From the cell containing the given text, extract its center point as (x, y) coordinate. 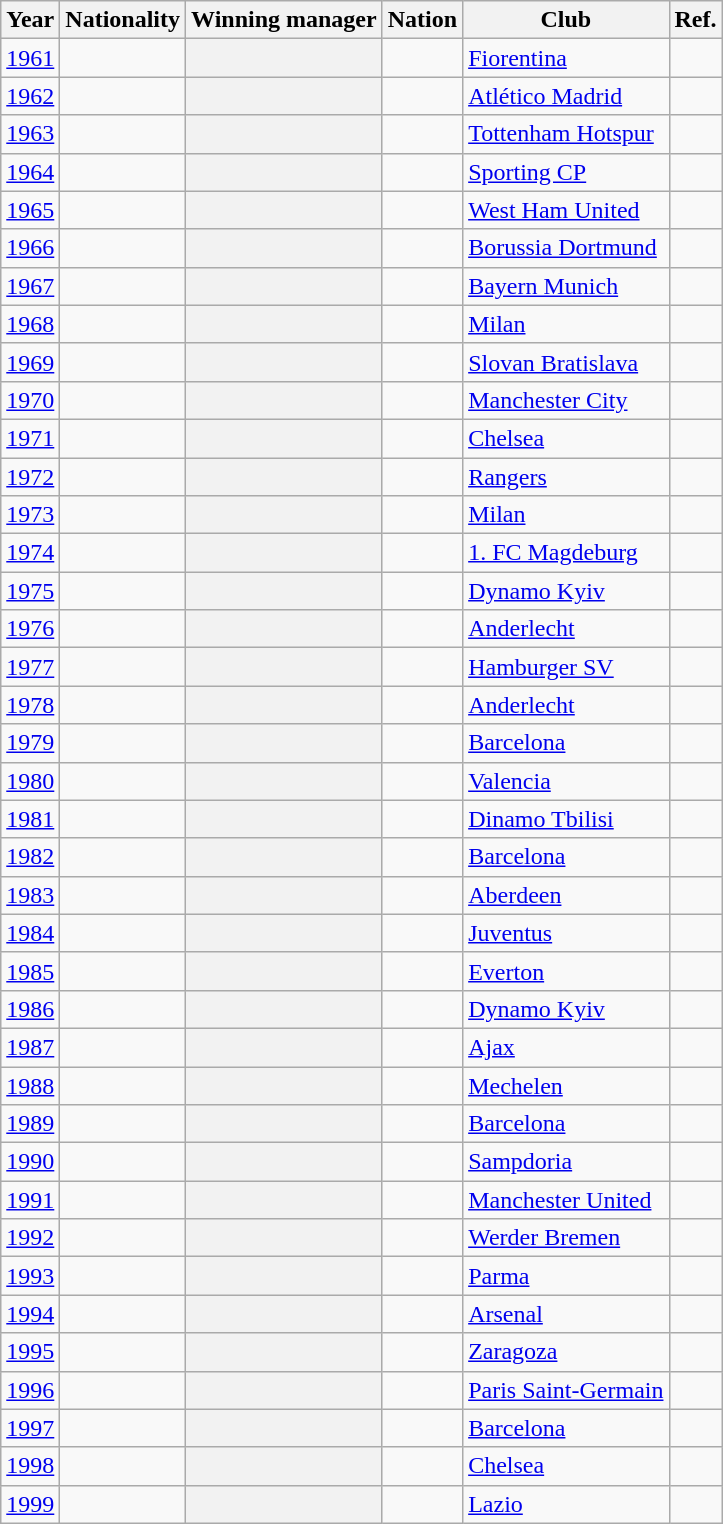
Parma (566, 1276)
1999 (30, 1504)
Dinamo Tbilisi (566, 819)
1997 (30, 1428)
1961 (30, 58)
Paris Saint-Germain (566, 1390)
1985 (30, 971)
1967 (30, 286)
1979 (30, 743)
Sampdoria (566, 1162)
1994 (30, 1314)
Hamburger SV (566, 667)
Manchester City (566, 400)
Mechelen (566, 1085)
1966 (30, 248)
1982 (30, 857)
Winning manager (284, 20)
1976 (30, 629)
Everton (566, 971)
1975 (30, 591)
Atlético Madrid (566, 96)
1981 (30, 819)
1980 (30, 781)
1988 (30, 1085)
1983 (30, 895)
1989 (30, 1124)
Borussia Dortmund (566, 248)
1992 (30, 1238)
Werder Bremen (566, 1238)
1974 (30, 553)
Rangers (566, 477)
1965 (30, 210)
Aberdeen (566, 895)
1970 (30, 400)
Club (566, 20)
Zaragoza (566, 1352)
West Ham United (566, 210)
1962 (30, 96)
Slovan Bratislava (566, 362)
Juventus (566, 933)
1986 (30, 1009)
Manchester United (566, 1200)
1964 (30, 172)
Valencia (566, 781)
Ajax (566, 1047)
1968 (30, 324)
Lazio (566, 1504)
1993 (30, 1276)
1987 (30, 1047)
1969 (30, 362)
1977 (30, 667)
1973 (30, 515)
1996 (30, 1390)
Nation (422, 20)
Nationality (123, 20)
Fiorentina (566, 58)
Tottenham Hotspur (566, 134)
Year (30, 20)
1991 (30, 1200)
1995 (30, 1352)
1990 (30, 1162)
Sporting CP (566, 172)
1972 (30, 477)
1998 (30, 1466)
1. FC Magdeburg (566, 553)
1978 (30, 705)
1963 (30, 134)
1971 (30, 438)
Arsenal (566, 1314)
Ref. (696, 20)
Bayern Munich (566, 286)
1984 (30, 933)
